For the text-containing cell, return its midpoint in [x, y] coordinate format. 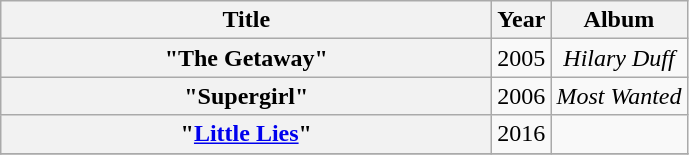
Title [246, 20]
"The Getaway" [246, 58]
Most Wanted [619, 96]
"Supergirl" [246, 96]
Year [522, 20]
"Little Lies" [246, 134]
Hilary Duff [619, 58]
2006 [522, 96]
2016 [522, 134]
2005 [522, 58]
Album [619, 20]
